From the cell containing the given text, extract its center point as [X, Y] coordinate. 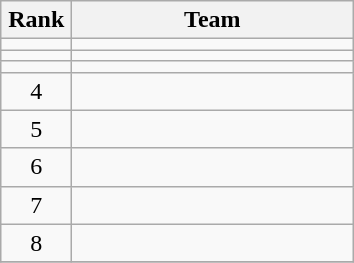
4 [36, 91]
7 [36, 205]
6 [36, 167]
Team [212, 20]
5 [36, 129]
8 [36, 243]
Rank [36, 20]
